Search for the cell housing the specified text and yield its (x, y) center coordinate. 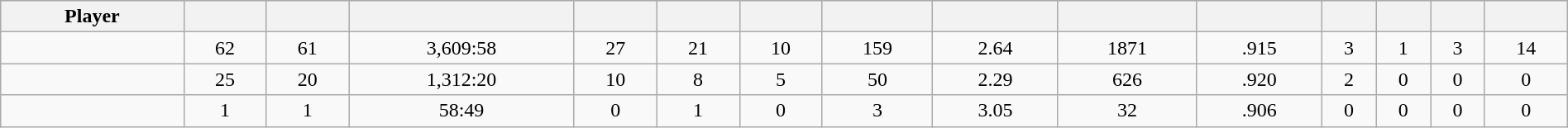
32 (1127, 111)
.906 (1259, 111)
3.05 (996, 111)
Player (93, 17)
.920 (1259, 79)
626 (1127, 79)
.915 (1259, 48)
3,609:58 (461, 48)
20 (308, 79)
25 (225, 79)
159 (877, 48)
14 (1526, 48)
50 (877, 79)
27 (615, 48)
21 (698, 48)
5 (781, 79)
1871 (1127, 48)
2 (1349, 79)
1,312:20 (461, 79)
8 (698, 79)
2.29 (996, 79)
2.64 (996, 48)
58:49 (461, 111)
61 (308, 48)
62 (225, 48)
